For the text-containing cell, return its midpoint in [X, Y] coordinate format. 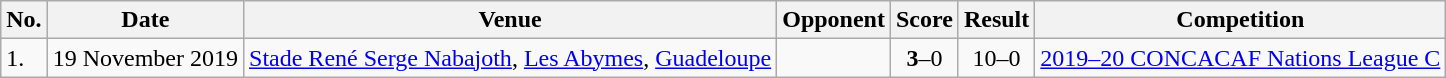
Result [996, 20]
Competition [1240, 20]
10–0 [996, 58]
Score [924, 20]
Venue [510, 20]
19 November 2019 [145, 58]
3–0 [924, 58]
2019–20 CONCACAF Nations League C [1240, 58]
1. [24, 58]
Date [145, 20]
No. [24, 20]
Opponent [834, 20]
Stade René Serge Nabajoth, Les Abymes, Guadeloupe [510, 58]
